Detect which cell encompasses the target text, then output its [x, y] center coordinate. 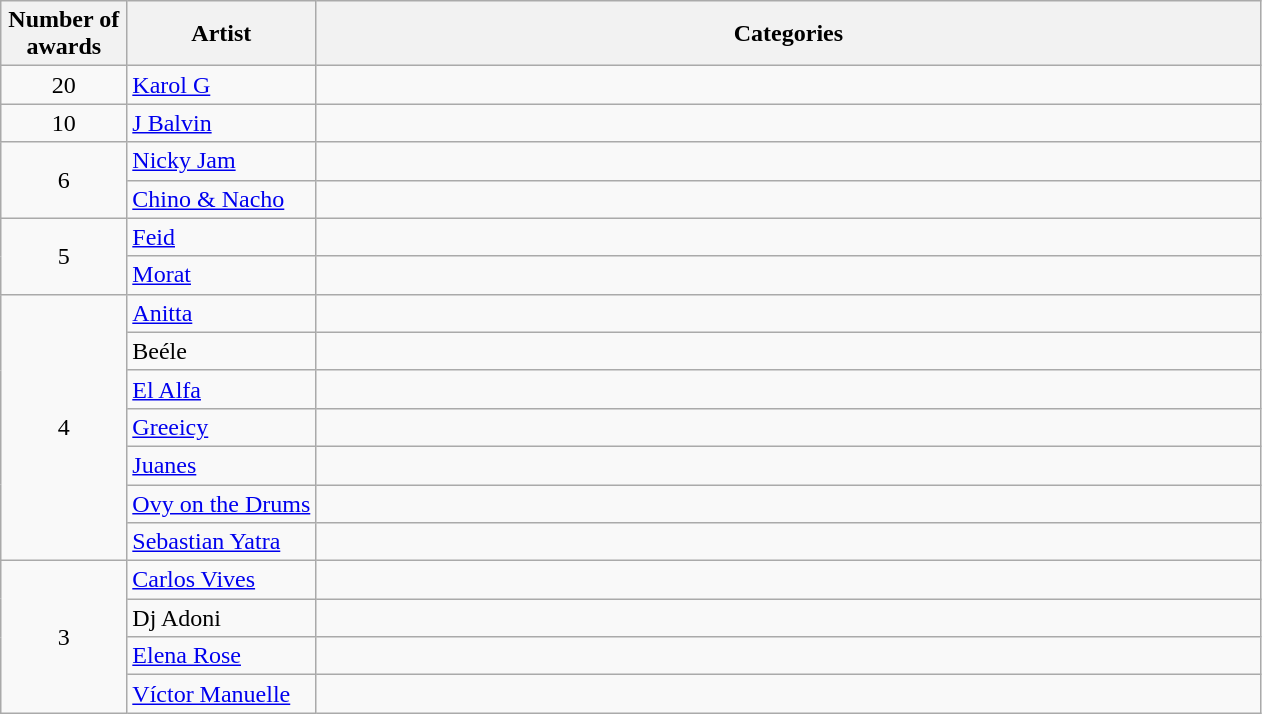
Beéle [222, 351]
Dj Adoni [222, 618]
Víctor Manuelle [222, 694]
Ovy on the Drums [222, 503]
10 [64, 123]
Artist [222, 34]
Number of awards [64, 34]
5 [64, 256]
J Balvin [222, 123]
3 [64, 637]
Nicky Jam [222, 161]
Feid [222, 237]
6 [64, 180]
Chino & Nacho [222, 199]
Anitta [222, 313]
El Alfa [222, 389]
Categories [788, 34]
Elena Rose [222, 656]
Morat [222, 275]
Karol G [222, 85]
Carlos Vives [222, 580]
Sebastian Yatra [222, 542]
Greeicy [222, 427]
20 [64, 85]
Juanes [222, 465]
4 [64, 427]
